Return (x, y) of the center of cell containing provided text 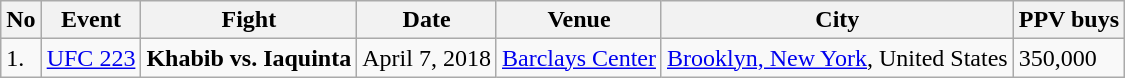
Khabib vs. Iaquinta (249, 58)
City (837, 20)
Brooklyn, New York, United States (837, 58)
No (21, 20)
Fight (249, 20)
PPV buys (1068, 20)
UFC 223 (91, 58)
Venue (578, 20)
Event (91, 20)
April 7, 2018 (427, 58)
1. (21, 58)
350,000 (1068, 58)
Date (427, 20)
Barclays Center (578, 58)
